Extract the (X, Y) coordinate from the center of the cell holding the provided text.  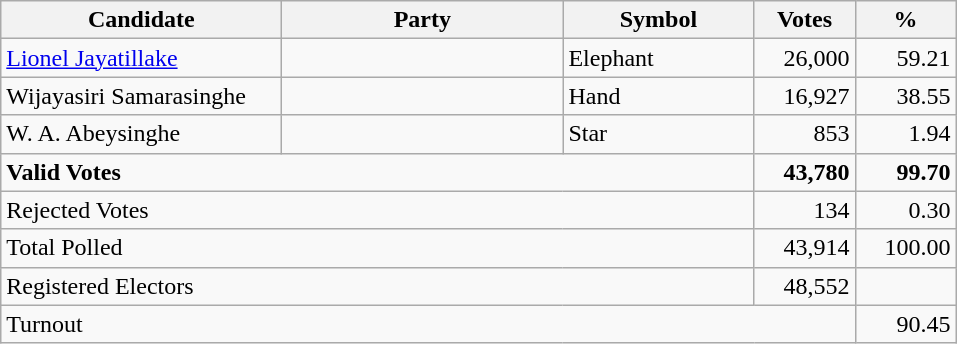
38.55 (906, 96)
Valid Votes (378, 172)
Candidate (142, 20)
16,927 (804, 96)
99.70 (906, 172)
Votes (804, 20)
100.00 (906, 248)
853 (804, 134)
26,000 (804, 58)
Total Polled (378, 248)
134 (804, 210)
Turnout (428, 324)
0.30 (906, 210)
Symbol (658, 20)
Hand (658, 96)
Registered Electors (378, 286)
1.94 (906, 134)
59.21 (906, 58)
Rejected Votes (378, 210)
43,914 (804, 248)
Wijayasiri Samarasinghe (142, 96)
43,780 (804, 172)
90.45 (906, 324)
Elephant (658, 58)
Lionel Jayatillake (142, 58)
Party (422, 20)
48,552 (804, 286)
% (906, 20)
W. A. Abeysinghe (142, 134)
Star (658, 134)
